From the cell containing the given text, extract its center point as (X, Y) coordinate. 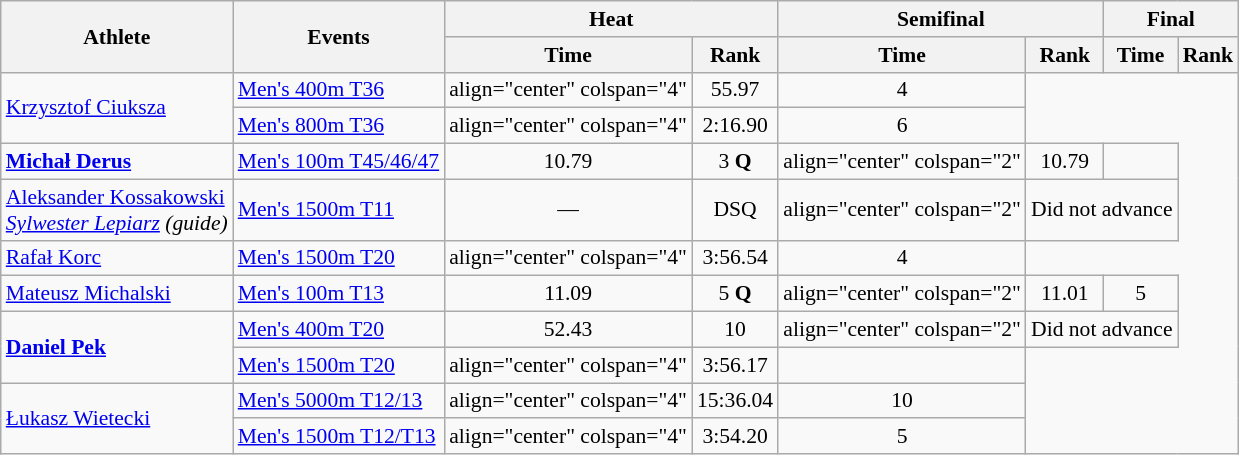
3:54.20 (735, 437)
Krzysztof Ciuksza (117, 108)
55.97 (735, 90)
Daniel Pek (117, 348)
Men's 100m T13 (339, 294)
3:56.54 (735, 258)
3 Q (735, 162)
Łukasz Wietecki (117, 418)
Semifinal (940, 19)
11.01 (1065, 294)
Athlete (117, 36)
Men's 800m T36 (339, 126)
Heat (611, 19)
Mateusz Michalski (117, 294)
— (568, 210)
Men's 100m T45/46/47 (339, 162)
Aleksander KossakowskiSylwester Lepiarz (guide) (117, 210)
5 Q (735, 294)
Men's 400m T20 (339, 330)
3:56.17 (735, 365)
Events (339, 36)
15:36.04 (735, 401)
Final (1172, 19)
2:16.90 (735, 126)
Men's 1500m T11 (339, 210)
Men's 5000m T12/13 (339, 401)
11.09 (568, 294)
52.43 (568, 330)
Men's 1500m T12/T13 (339, 437)
DSQ (735, 210)
Men's 400m T36 (339, 90)
Rafał Korc (117, 258)
6 (902, 126)
Michał Derus (117, 162)
